Detect which cell encompasses the target text, then output its [X, Y] center coordinate. 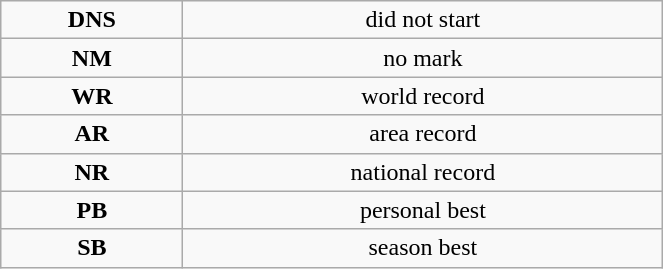
world record [423, 96]
no mark [423, 58]
PB [92, 210]
area record [423, 134]
season best [423, 248]
DNS [92, 20]
SB [92, 248]
AR [92, 134]
NR [92, 172]
did not start [423, 20]
national record [423, 172]
WR [92, 96]
NM [92, 58]
personal best [423, 210]
